Provide the [x, y] coordinate of the cell's center where the given text is located.  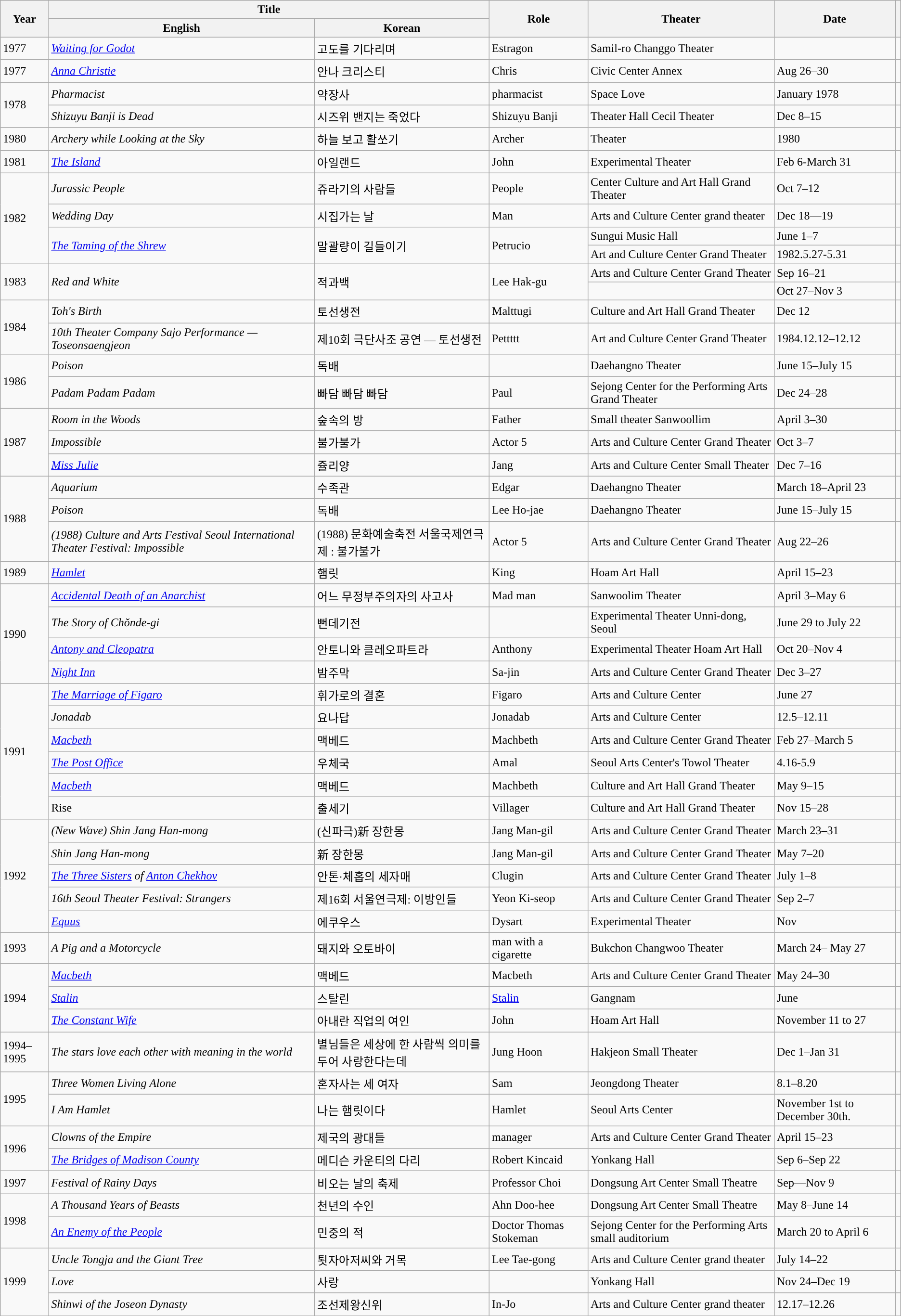
(1988) Culture and Arts Festival Seoul International Theater Festival: Impossible [182, 541]
man with a cigarette [539, 948]
Arts and Culture Center Small Theater [681, 465]
In-Jo [539, 1304]
1986 [25, 381]
Pettttt [539, 339]
Estragon [539, 48]
Year [25, 19]
Dysart [539, 921]
King [539, 573]
조선제왕신위 [402, 1304]
1982 [25, 218]
민중의 적 [402, 1232]
Gangnam [681, 997]
Night Inn [182, 672]
Aug 22–26 [835, 541]
고도를 기다리며 [402, 48]
I Am Hamlet [182, 1110]
Hakjeon Small Theater [681, 1052]
The Island [182, 162]
Seoul Arts Center [681, 1110]
적과백 [402, 282]
Aug 26–30 [835, 71]
July 14–22 [835, 1259]
Antony and Cleopatra [182, 649]
불가불가 [402, 442]
Dec 18—19 [835, 216]
manager [539, 1137]
The Bridges of Madison County [182, 1160]
July 1–8 [835, 876]
Date [835, 19]
Shin Jang Han-mong [182, 853]
1987 [25, 442]
우체국 [402, 762]
시집가는 날 [402, 216]
1984 [25, 327]
Lee Ho-jae [539, 510]
Jeongdong Theater [681, 1083]
Clowns of the Empire [182, 1137]
1994–1995 [25, 1052]
1989 [25, 573]
Robert Kincaid [539, 1160]
The Taming of the Shrew [182, 245]
안나 크리스티 [402, 71]
비오는 날의 축제 [402, 1182]
Chris [539, 71]
Sejong Center for the Performing Arts small auditorium [681, 1232]
1990 [25, 633]
스탈린 [402, 997]
A Pig and a Motorcycle [182, 948]
Equus [182, 921]
March 24– May 27 [835, 948]
The Three Sisters of Anton Chekhov [182, 876]
쥬라기의 사람들 [402, 189]
Accidental Death of an Anarchist [182, 595]
10th Theater Company Sajo Performance — Toseonsaengjeon [182, 339]
An Enemy of the People [182, 1232]
Samil-ro Changgo Theater [681, 48]
별님들은 세상에 한 사람씩 의미를 두어 사랑한다는데 [402, 1052]
March 18–April 23 [835, 487]
Professor Choi [539, 1182]
Anna Christie [182, 71]
Padam Padam Padam [182, 393]
(신파극)新 장한몽 [402, 831]
Space Love [681, 93]
토선생전 [402, 312]
Theater Hall Cecil Theater [681, 116]
1988 [25, 519]
1981 [25, 162]
Sa-jin [539, 672]
돼지와 오토바이 [402, 948]
약장사 [402, 93]
Oct 20–Nov 4 [835, 649]
March 23–31 [835, 831]
Experimental Theater Unni-dong, Seoul [681, 622]
Oct 27–Nov 3 [835, 291]
1998 [25, 1221]
Bukchon Changwoo Theater [681, 948]
Pharmacist [182, 93]
아내란 직업의 여인 [402, 1020]
Center Culture and Art Hall Grand Theater [681, 189]
혼자사는 세 여자 [402, 1083]
May 24–30 [835, 975]
June 27 [835, 695]
뻔데기전 [402, 622]
The Post Office [182, 762]
Father [539, 420]
People [539, 189]
A Thousand Years of Beasts [182, 1205]
Oct 7–12 [835, 189]
March 20 to April 6 [835, 1232]
The Constant Wife [182, 1020]
1997 [25, 1182]
1982.5.27-5.31 [835, 254]
Dec 1–Jan 31 [835, 1052]
12.5–12.11 [835, 717]
1996 [25, 1148]
Dec 24–28 [835, 393]
Civic Center Annex [681, 71]
Archery while Looking at the Sky [182, 139]
안톤·체홉의 세자매 [402, 876]
말괄량이 길들이기 [402, 245]
Edgar [539, 487]
1993 [25, 948]
Dec 3–27 [835, 672]
November 1st to December 30th. [835, 1110]
Lee Hak-gu [539, 282]
Shinwi of the Joseon Dynasty [182, 1304]
햄릿 [402, 573]
사랑 [402, 1281]
June 29 to July 22 [835, 622]
1984.12.12–12.12 [835, 339]
Uncle Tongja and the Giant Tree [182, 1259]
Festival of Rainy Days [182, 1182]
나는 햄릿이다 [402, 1110]
Figaro [539, 695]
(1988) 문화예술축전 서울국제연극제 : 불가불가 [402, 541]
쥴리양 [402, 465]
Seoul Arts Center's Towol Theater [681, 762]
Ahn Doo-hee [539, 1205]
Archer [539, 139]
Shizuyu Banji is Dead [182, 116]
April 3–May 6 [835, 595]
수족관 [402, 487]
May 7–20 [835, 853]
Waiting for Godot [182, 48]
Jung Hoon [539, 1052]
Man [539, 216]
Sanwoolim Theater [681, 595]
1995 [25, 1099]
하늘 보고 활쏘기 [402, 139]
1991 [25, 751]
Petrucio [539, 245]
휘가로의 결혼 [402, 695]
Nov 15–28 [835, 808]
어느 무정부주의자의 사고사 [402, 595]
안토니와 클레오파트라 [402, 649]
Dec 12 [835, 312]
Villager [539, 808]
1992 [25, 876]
January 1978 [835, 93]
Impossible [182, 442]
Oct 3–7 [835, 442]
Anthony [539, 649]
Rise [182, 808]
The Story of Chŏnde-gi [182, 622]
Wedding Day [182, 216]
Miss Julie [182, 465]
밤주막 [402, 672]
Dec 8–15 [835, 116]
16th Seoul Theater Festival: Strangers [182, 898]
November 11 to 27 [835, 1020]
Mad man [539, 595]
June [835, 997]
1994 [25, 997]
English [182, 28]
Nov [835, 921]
June 1–7 [835, 236]
Aquarium [182, 487]
Role [539, 19]
Paul [539, 393]
Feb 27–March 5 [835, 740]
1978 [25, 105]
천년의 수인 [402, 1205]
Lee Tae-gong [539, 1259]
요나답 [402, 717]
8.1–8.20 [835, 1083]
Jang [539, 465]
May 9–15 [835, 786]
Love [182, 1281]
1983 [25, 282]
Yeon Ki-seop [539, 898]
The stars love each other with meaning in the world [182, 1052]
Clugin [539, 876]
빠담 빠담 빠담 [402, 393]
4.16-5.9 [835, 762]
Three Women Living Alone [182, 1083]
Sam [539, 1083]
12.17–12.26 [835, 1304]
Experimental Theater Hoam Art Hall [681, 649]
툇자아저씨와 거목 [402, 1259]
Korean [402, 28]
에쿠우스 [402, 921]
숲속의 방 [402, 420]
Sungui Music Hall [681, 236]
Malttugi [539, 312]
출세기 [402, 808]
Sep 2–7 [835, 898]
1999 [25, 1281]
Small theater Sanwoollim [681, 420]
Sep 16–21 [835, 273]
제국의 광대들 [402, 1137]
May 8–June 14 [835, 1205]
Jurassic People [182, 189]
Shizuyu Banji [539, 116]
Nov 24–Dec 19 [835, 1281]
시즈위 밴지는 죽었다 [402, 116]
제10회 극단사조 공연 — 토선생전 [402, 339]
新 장한몽 [402, 853]
제16회 서울연극제: 이방인들 [402, 898]
Dec 7–16 [835, 465]
pharmacist [539, 93]
Room in the Woods [182, 420]
메디슨 카운티의 다리 [402, 1160]
Title [269, 10]
Red and White [182, 282]
(New Wave) Shin Jang Han-mong [182, 831]
Sejong Center for the Performing Arts Grand Theater [681, 393]
April 3–30 [835, 420]
Amal [539, 762]
Sep—Nov 9 [835, 1182]
The Marriage of Figaro [182, 695]
Toh's Birth [182, 312]
Feb 6-March 31 [835, 162]
Doctor Thomas Stokeman [539, 1232]
아일랜드 [402, 162]
Sep 6–Sep 22 [835, 1160]
